For the text-containing cell, return its midpoint in (X, Y) coordinate format. 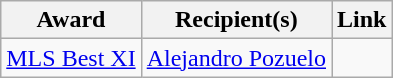
MLS Best XI (71, 58)
Recipient(s) (236, 20)
Link (362, 20)
Alejandro Pozuelo (236, 58)
Award (71, 20)
